Capture the cell that displays the provided text and extract its (x, y) central coordinate. 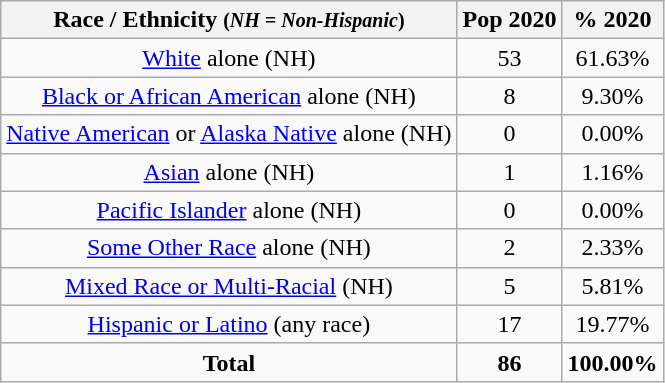
Some Other Race alone (NH) (229, 248)
5 (510, 286)
Race / Ethnicity (NH = Non-Hispanic) (229, 20)
1.16% (612, 172)
Hispanic or Latino (any race) (229, 324)
17 (510, 324)
2.33% (612, 248)
86 (510, 362)
2 (510, 248)
% 2020 (612, 20)
100.00% (612, 362)
Pacific Islander alone (NH) (229, 210)
Mixed Race or Multi-Racial (NH) (229, 286)
Asian alone (NH) (229, 172)
19.77% (612, 324)
1 (510, 172)
Black or African American alone (NH) (229, 96)
Total (229, 362)
53 (510, 58)
61.63% (612, 58)
White alone (NH) (229, 58)
Native American or Alaska Native alone (NH) (229, 134)
5.81% (612, 286)
Pop 2020 (510, 20)
9.30% (612, 96)
8 (510, 96)
